Extract the [x, y] coordinate from the center of the cell holding the provided text.  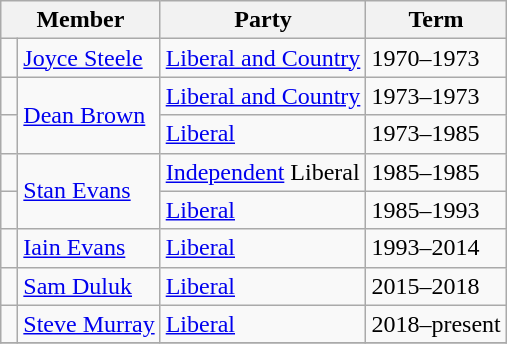
Independent Liberal [263, 172]
2015–2018 [436, 286]
1973–1985 [436, 134]
Joyce Steele [89, 58]
1985–1985 [436, 172]
2018–present [436, 324]
Term [436, 20]
Stan Evans [89, 191]
1970–1973 [436, 58]
1973–1973 [436, 96]
Party [263, 20]
Iain Evans [89, 248]
Dean Brown [89, 115]
1993–2014 [436, 248]
Sam Duluk [89, 286]
1985–1993 [436, 210]
Member [80, 20]
Steve Murray [89, 324]
